For the text-containing cell, return its midpoint in (X, Y) coordinate format. 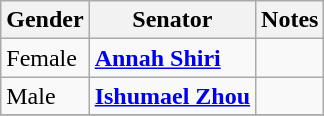
Male (45, 96)
Notes (290, 20)
Ishumael Zhou (172, 96)
Senator (172, 20)
Gender (45, 20)
Female (45, 58)
Annah Shiri (172, 58)
